Capture the cell that displays the provided text and extract its (x, y) central coordinate. 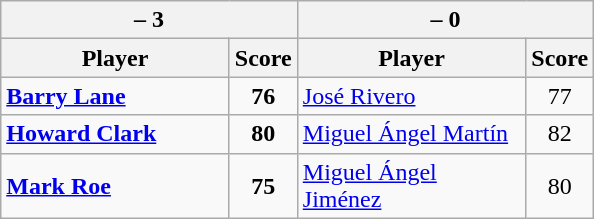
77 (560, 96)
Miguel Ángel Martín (412, 134)
– 3 (150, 20)
82 (560, 134)
75 (263, 186)
Howard Clark (116, 134)
Miguel Ángel Jiménez (412, 186)
Barry Lane (116, 96)
76 (263, 96)
– 0 (446, 20)
José Rivero (412, 96)
Mark Roe (116, 186)
